Identify which cell holds the provided text, then report its (x, y) central coordinate. 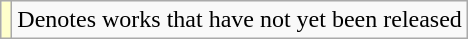
Denotes works that have not yet been released (240, 20)
